Return [x, y] of the center of cell containing provided text 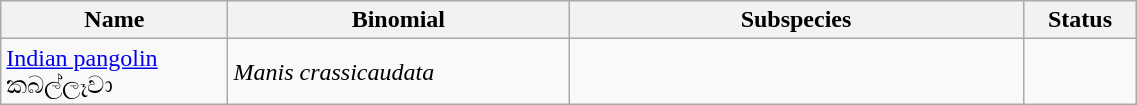
Binomial [398, 20]
Subspecies [796, 20]
Status [1080, 20]
Manis crassicaudata [398, 72]
Indian pangolinකබල්ලෑවා [114, 72]
Name [114, 20]
